Identify which cell holds the provided text, then report its [X, Y] central coordinate. 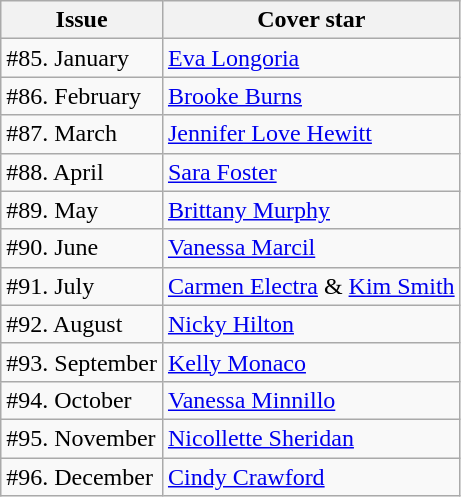
Sara Foster [311, 172]
Nicky Hilton [311, 324]
Vanessa Marcil [311, 248]
#86. February [82, 96]
Brittany Murphy [311, 210]
Nicollette Sheridan [311, 438]
#91. July [82, 286]
#85. January [82, 58]
#87. March [82, 134]
#89. May [82, 210]
#95. November [82, 438]
#94. October [82, 400]
Cindy Crawford [311, 477]
Issue [82, 20]
Jennifer Love Hewitt [311, 134]
Eva Longoria [311, 58]
Cover star [311, 20]
Kelly Monaco [311, 362]
#88. April [82, 172]
Carmen Electra & Kim Smith [311, 286]
#90. June [82, 248]
#92. August [82, 324]
Brooke Burns [311, 96]
#96. December [82, 477]
Vanessa Minnillo [311, 400]
#93. September [82, 362]
